Return [x, y] of the center of cell containing provided text 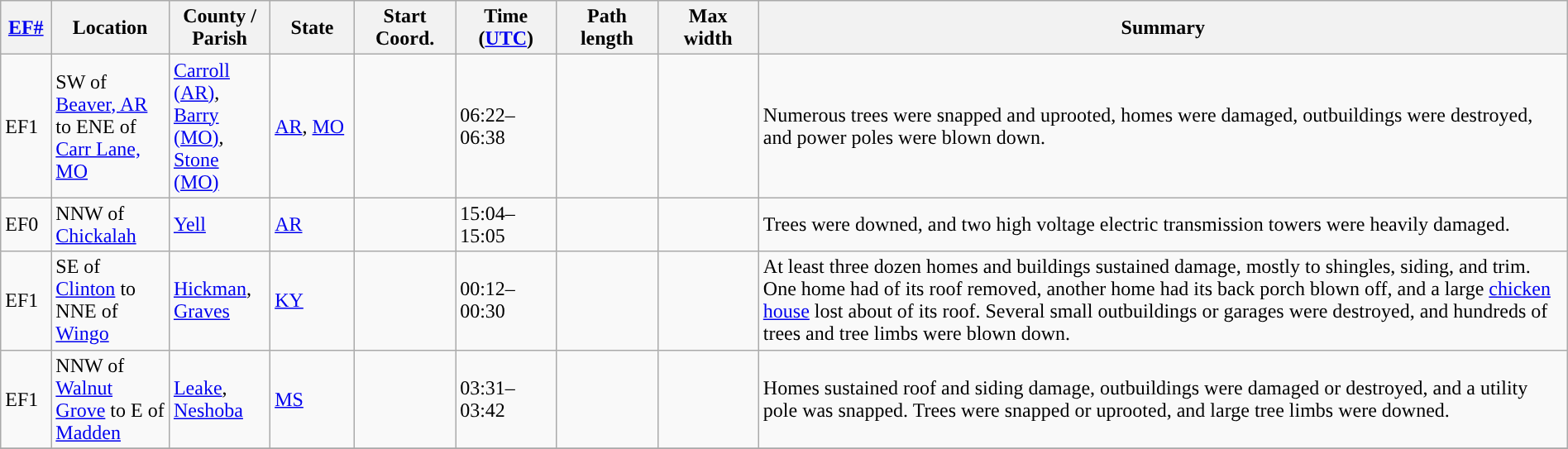
Path length [607, 28]
03:31–03:42 [506, 399]
County / Parish [219, 28]
State [313, 28]
Time (UTC) [506, 28]
Summary [1163, 28]
00:12–00:30 [506, 301]
KY [313, 301]
NNW of Walnut Grove to E of Madden [111, 399]
AR, MO [313, 126]
Location [111, 28]
AR [313, 225]
Numerous trees were snapped and uprooted, homes were damaged, outbuildings were destroyed, and power poles were blown down. [1163, 126]
EF# [26, 28]
SW of Beaver, AR to ENE of Carr Lane, MO [111, 126]
SE of Clinton to NNE of Wingo [111, 301]
06:22–06:38 [506, 126]
MS [313, 399]
Max width [708, 28]
Leake, Neshoba [219, 399]
NNW of Chickalah [111, 225]
Start Coord. [404, 28]
15:04–15:05 [506, 225]
Carroll (AR), Barry (MO), Stone (MO) [219, 126]
Hickman, Graves [219, 301]
EF0 [26, 225]
Trees were downed, and two high voltage electric transmission towers were heavily damaged. [1163, 225]
Yell [219, 225]
